From the cell containing the given text, extract its center point as [X, Y] coordinate. 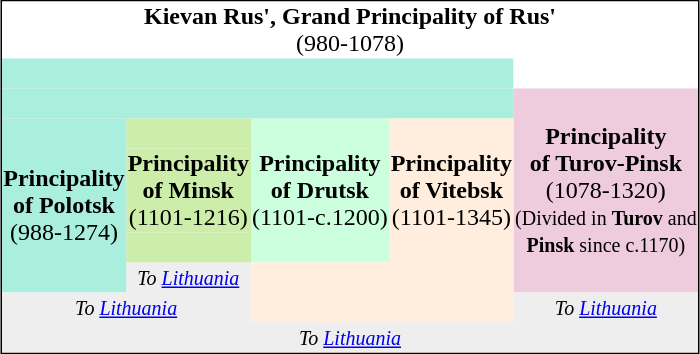
Principalityof Drutsk(1101-c.1200) [320, 190]
Principalityof Turov-Pinsk (1078-1320)(Divided in Turov and Pinsk since c.1170) [606, 190]
Principalityof Vitebsk(1101-1345) [451, 190]
Principalityof Polotsk(988-1274) [64, 205]
Kievan Rus', Grand Principality of Rus' (980-1078) [350, 30]
Principalityof Minsk(1101-1216) [188, 190]
